Detect which cell encompasses the target text, then output its (x, y) center coordinate. 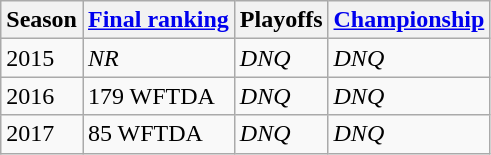
Championship (409, 20)
179 WFTDA (158, 96)
2015 (42, 58)
85 WFTDA (158, 134)
Season (42, 20)
NR (158, 58)
2016 (42, 96)
Playoffs (281, 20)
Final ranking (158, 20)
2017 (42, 134)
